Identify which cell holds the provided text, then report its [x, y] central coordinate. 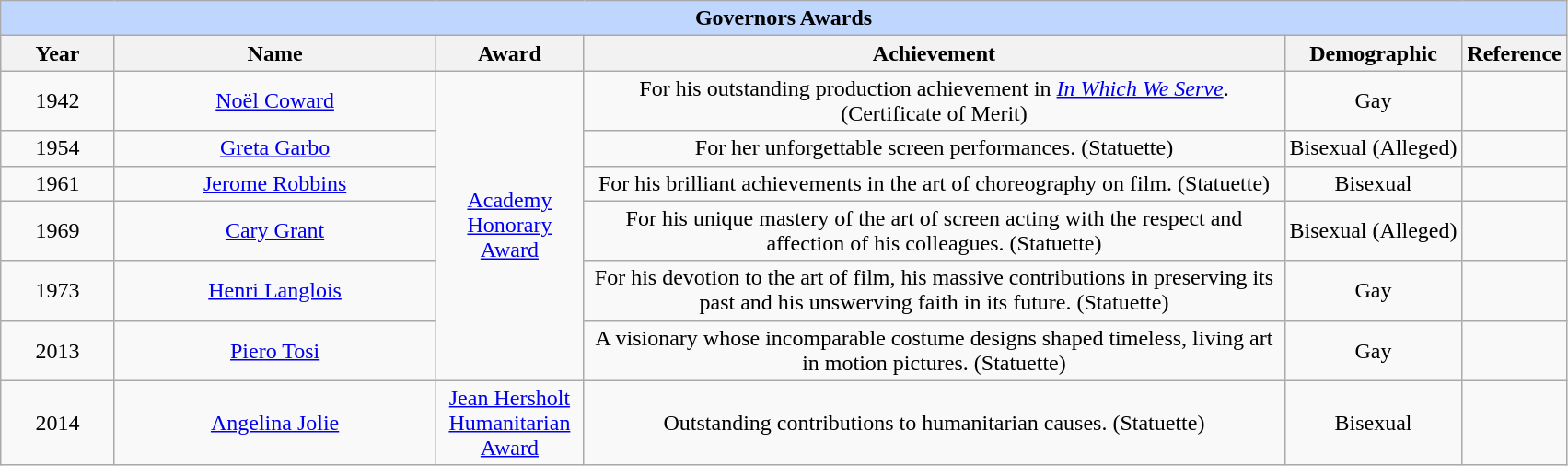
For his brilliant achievements in the art of choreography on film. (Statuette) [934, 183]
A visionary whose incomparable costume designs shaped timeless, living art in motion pictures. (Statuette) [934, 350]
Cary Grant [274, 230]
1942 [58, 101]
Greta Garbo [274, 148]
1954 [58, 148]
Piero Tosi [274, 350]
For his outstanding production achievement in In Which We Serve. (Certificate of Merit) [934, 101]
2013 [58, 350]
1969 [58, 230]
Jerome Robbins [274, 183]
1961 [58, 183]
For his devotion to the art of film, his massive contributions in preserving its past and his unswerving faith in its future. (Statuette) [934, 291]
Academy Honorary Award [510, 226]
Reference [1514, 53]
Outstanding contributions to humanitarian causes. (Statuette) [934, 423]
Noël Coward [274, 101]
For his unique mastery of the art of screen acting with the respect and affection of his colleagues. (Statuette) [934, 230]
Achievement [934, 53]
Year [58, 53]
For her unforgettable screen performances. (Statuette) [934, 148]
Governors Awards [784, 18]
Demographic [1374, 53]
2014 [58, 423]
Jean Hersholt Humanitarian Award [510, 423]
Award [510, 53]
Name [274, 53]
Angelina Jolie [274, 423]
1973 [58, 291]
Henri Langlois [274, 291]
